Determine the (x, y) coordinate at the center of the cell enclosing the given text.  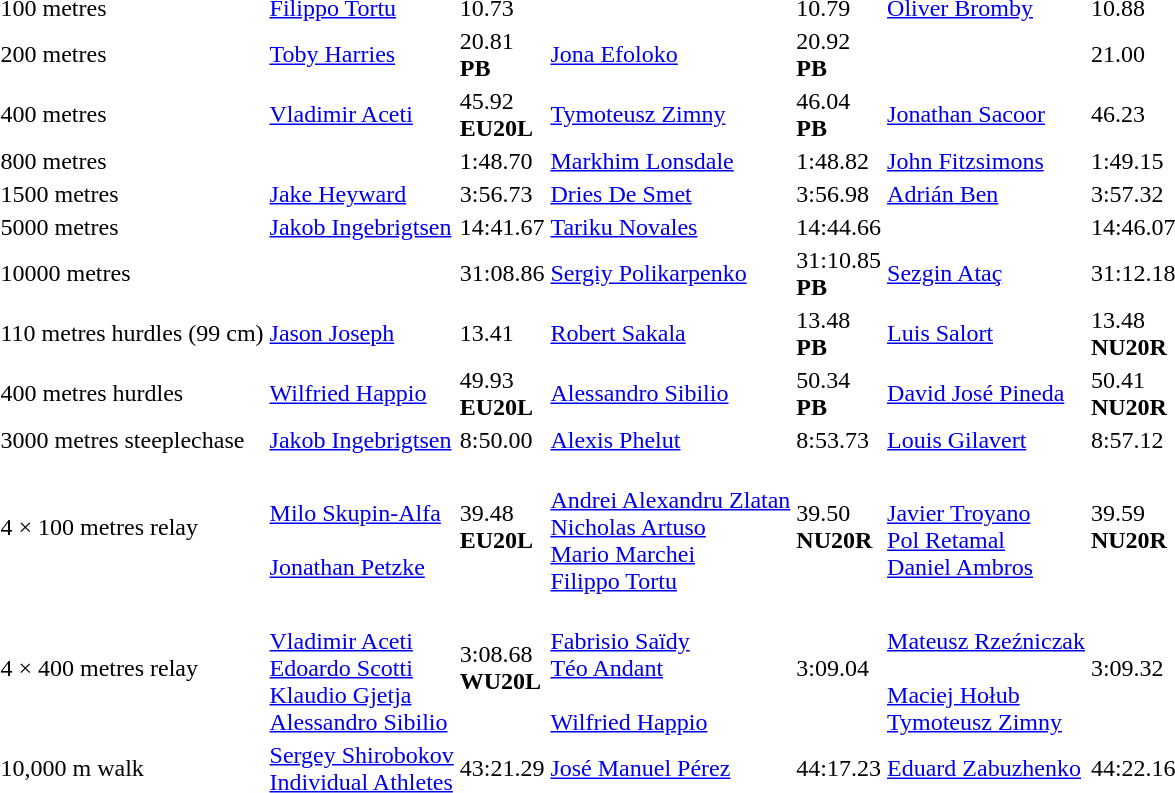
14:44.66 (839, 227)
Dries De Smet (670, 194)
13.41 (502, 334)
Jonathan Sacoor (986, 114)
Vladimir AcetiEdoardo ScottiKlaudio GjetjaAlessandro Sibilio (362, 668)
Toby Harries (362, 54)
Tymoteusz Zimny (670, 114)
Markhim Lonsdale (670, 161)
46.04PB (839, 114)
49.93EU20L (502, 394)
50.34PB (839, 394)
31:10.85PB (839, 274)
3:09.04 (839, 668)
Sezgin Ataç (986, 274)
Alessandro Sibilio (670, 394)
Louis Gilavert (986, 440)
Mateusz RzeźniczakMaciej HołubTymoteusz Zimny (986, 668)
Vladimir Aceti (362, 114)
39.50NU20R (839, 527)
3:56.98 (839, 194)
Tariku Novales (670, 227)
Javier TroyanoPol RetamalDaniel Ambros (986, 527)
39.48EU20L (502, 527)
Jason Joseph (362, 334)
Sergiy Polikarpenko (670, 274)
13.48PB (839, 334)
20.92PB (839, 54)
Luis Salort (986, 334)
3:08.68WU20L (502, 668)
Jake Heyward (362, 194)
1:48.70 (502, 161)
45.92EU20L (502, 114)
Andrei Alexandru ZlatanNicholas ArtusoMario MarcheiFilippo Tortu (670, 527)
14:41.67 (502, 227)
Robert Sakala (670, 334)
Wilfried Happio (362, 394)
8:50.00 (502, 440)
John Fitzsimons (986, 161)
3:56.73 (502, 194)
Adrián Ben (986, 194)
20.81PB (502, 54)
1:48.82 (839, 161)
Jona Efoloko (670, 54)
Fabrisio SaïdyTéo AndantWilfried Happio (670, 668)
Alexis Phelut (670, 440)
31:08.86 (502, 274)
David José Pineda (986, 394)
8:53.73 (839, 440)
Milo Skupin-AlfaJonathan Petzke (362, 527)
